Find where the given text appears and provide that cell's center as [x, y] coordinate. 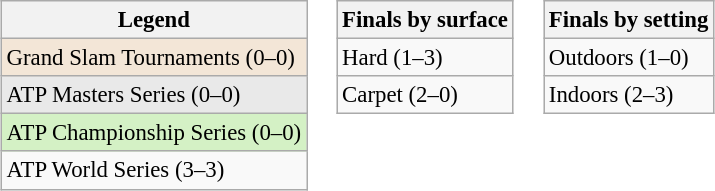
Grand Slam Tournaments (0–0) [154, 58]
Indoors (2–3) [629, 95]
ATP World Series (3–3) [154, 170]
Hard (1–3) [425, 58]
Finals by setting [629, 20]
ATP Championship Series (0–0) [154, 133]
Finals by surface [425, 20]
Carpet (2–0) [425, 95]
ATP Masters Series (0–0) [154, 95]
Outdoors (1–0) [629, 58]
Legend [154, 20]
